Provide the [x, y] coordinate of the cell's center where the given text is located.  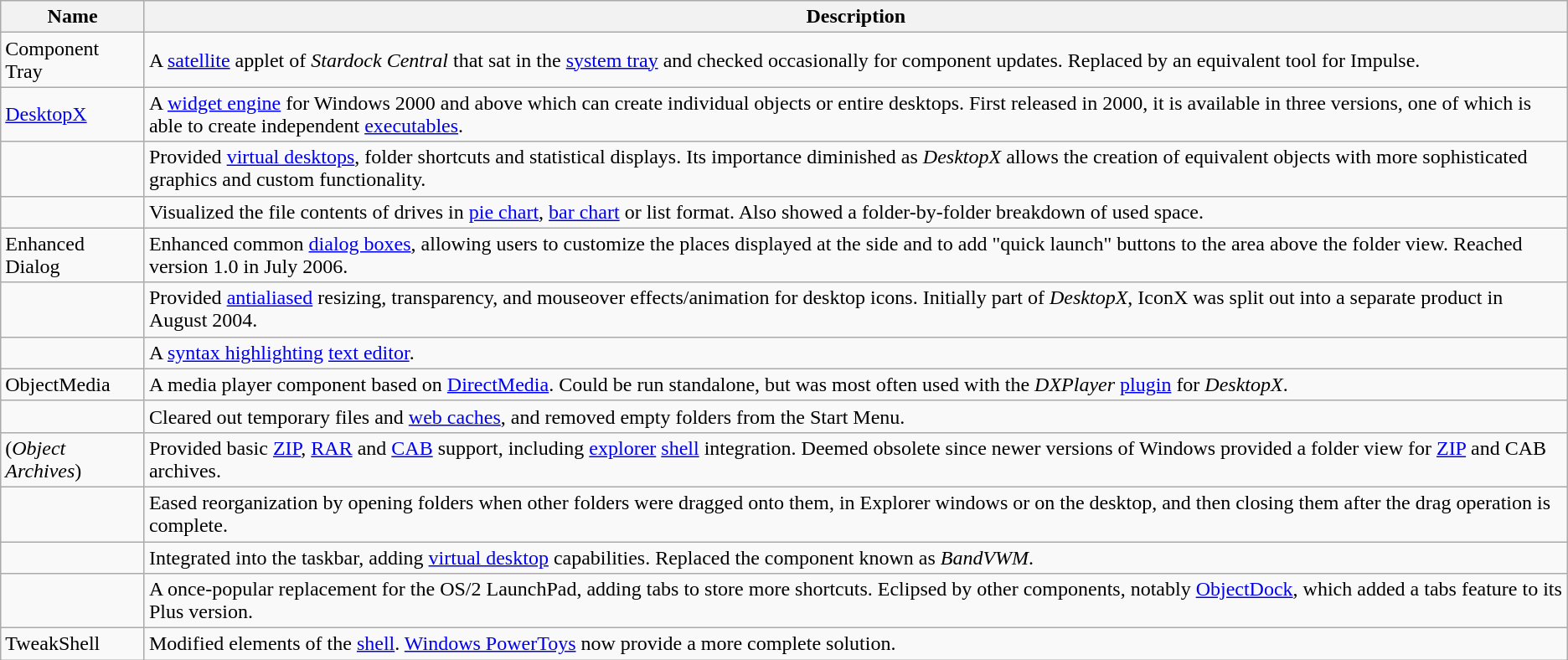
Visualized the file contents of drives in pie chart, bar chart or list format. Also showed a folder-by-folder breakdown of used space. [856, 212]
ObjectMedia [73, 384]
DesktopX [73, 114]
Cleared out temporary files and web caches, and removed empty folders from the Start Menu. [856, 416]
Description [856, 17]
Enhanced Dialog [73, 255]
Modified elements of the shell. Windows PowerToys now provide a more complete solution. [856, 644]
A syntax highlighting text editor. [856, 353]
Name [73, 17]
TweakShell [73, 644]
A media player component based on DirectMedia. Could be run standalone, but was most often used with the DXPlayer plugin for DesktopX. [856, 384]
Integrated into the taskbar, adding virtual desktop capabilities. Replaced the component known as BandVWM. [856, 557]
Component Tray [73, 60]
(Object Archives) [73, 459]
